Scan for the cell matching the given text and deliver its (x, y) coordinate at center. 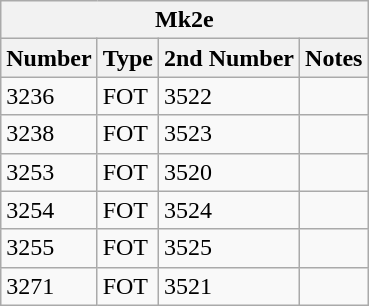
Notes (334, 58)
3520 (228, 172)
3253 (49, 172)
Type (128, 58)
3254 (49, 210)
3522 (228, 96)
3523 (228, 134)
3255 (49, 248)
Mk2e (184, 20)
3525 (228, 248)
3236 (49, 96)
3524 (228, 210)
3238 (49, 134)
3271 (49, 286)
2nd Number (228, 58)
Number (49, 58)
3521 (228, 286)
